From the cell containing the given text, extract its center point as [x, y] coordinate. 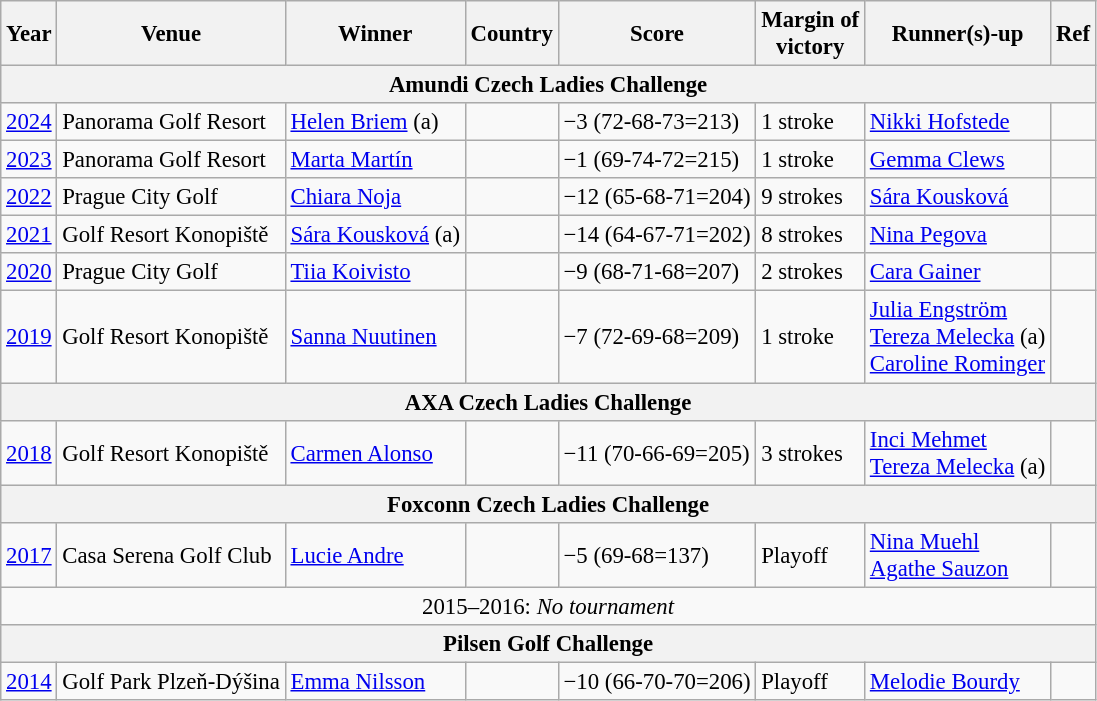
Winner [375, 34]
Marta Martín [375, 160]
Casa Serena Golf Club [171, 554]
Golf Park Plzeň-Dýšina [171, 681]
−10 (66-70-70=206) [657, 681]
Nikki Hofstede [958, 122]
2019 [29, 337]
Sára Kousková [958, 197]
Year [29, 34]
2020 [29, 273]
Amundi Czech Ladies Challenge [548, 85]
Nina Muehl Agathe Sauzon [958, 554]
Emma Nilsson [375, 681]
Margin ofvictory [810, 34]
Lucie Andre [375, 554]
Venue [171, 34]
2023 [29, 160]
Chiara Noja [375, 197]
−14 (64-67-71=202) [657, 235]
2014 [29, 681]
−9 (68-71-68=207) [657, 273]
2018 [29, 452]
Pilsen Golf Challenge [548, 644]
Country [512, 34]
−11 (70-66-69=205) [657, 452]
−7 (72-69-68=209) [657, 337]
Julia Engström Tereza Melecka (a) Caroline Rominger [958, 337]
Carmen Alonso [375, 452]
2021 [29, 235]
Helen Briem (a) [375, 122]
Ref [1074, 34]
−12 (65-68-71=204) [657, 197]
Sanna Nuutinen [375, 337]
Gemma Clews [958, 160]
2015–2016: No tournament [548, 606]
−5 (69-68=137) [657, 554]
Foxconn Czech Ladies Challenge [548, 504]
2024 [29, 122]
8 strokes [810, 235]
2017 [29, 554]
Melodie Bourdy [958, 681]
3 strokes [810, 452]
Runner(s)-up [958, 34]
2022 [29, 197]
AXA Czech Ladies Challenge [548, 402]
Sára Kousková (a) [375, 235]
9 strokes [810, 197]
2 strokes [810, 273]
−1 (69-74-72=215) [657, 160]
Cara Gainer [958, 273]
Score [657, 34]
Inci Mehmet Tereza Melecka (a) [958, 452]
Tiia Koivisto [375, 273]
−3 (72-68-73=213) [657, 122]
Nina Pegova [958, 235]
